Pinpoint the cell where the given text exists, returning its [X, Y] midpoint coordinate. 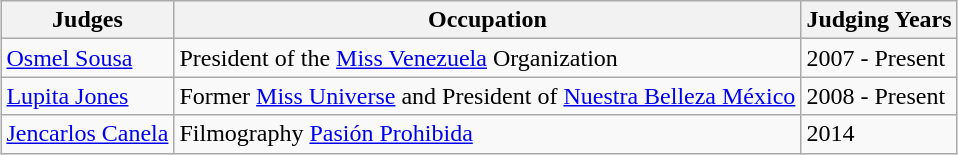
Jencarlos Canela [88, 134]
2008 - Present [879, 96]
Lupita Jones [88, 96]
Occupation [488, 20]
Judging Years [879, 20]
Former Miss Universe and President of Nuestra Belleza México [488, 96]
2014 [879, 134]
President of the Miss Venezuela Organization [488, 58]
2007 - Present [879, 58]
Filmography Pasión Prohibida [488, 134]
Osmel Sousa [88, 58]
Judges [88, 20]
